Return the (x, y) coordinate for the center point of the cell that contains the specified text.  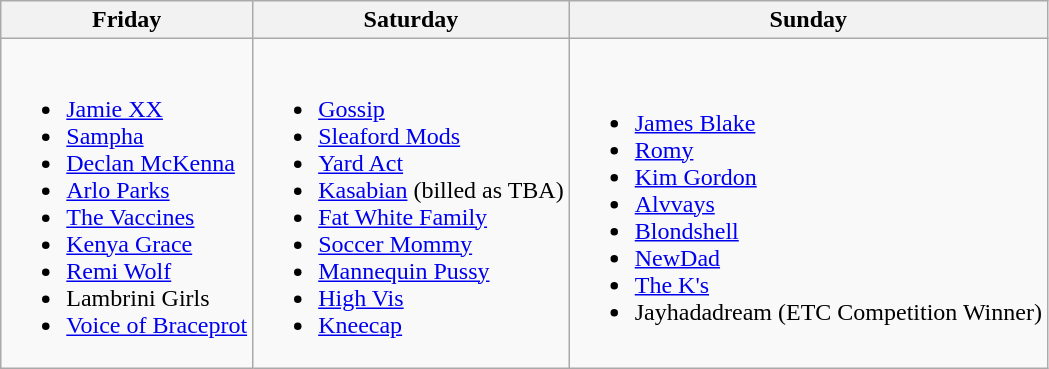
Friday (127, 20)
Saturday (412, 20)
GossipSleaford ModsYard ActKasabian (billed as TBA)Fat White FamilySoccer MommyMannequin PussyHigh VisKneecap (412, 204)
James BlakeRomyKim GordonAlvvaysBlondshellNewDadThe K'sJayhadadream (ETC Competition Winner) (808, 204)
Jamie XXSamphaDeclan McKennaArlo ParksThe VaccinesKenya GraceRemi WolfLambrini GirlsVoice of Braceprot (127, 204)
Sunday (808, 20)
